Extract the [X, Y] coordinate from the center of the cell holding the provided text.  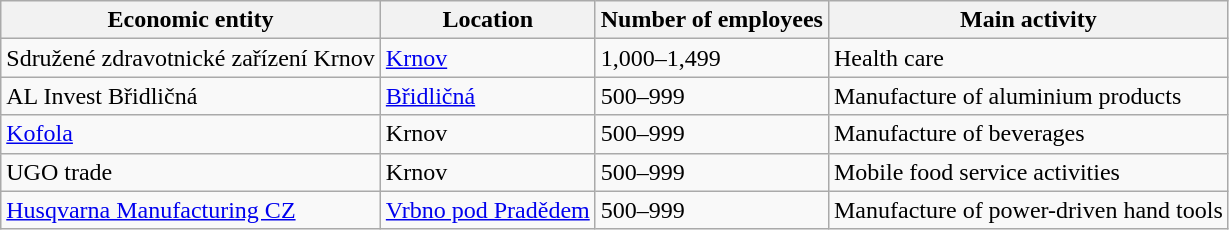
AL Invest Břidličná [191, 96]
Health care [1028, 58]
Economic entity [191, 20]
Mobile food service activities [1028, 172]
Manufacture of aluminium products [1028, 96]
Sdružené zdravotnické zařízení Krnov [191, 58]
Husqvarna Manufacturing CZ [191, 210]
Number of employees [712, 20]
Location [488, 20]
UGO trade [191, 172]
Břidličná [488, 96]
Manufacture of beverages [1028, 134]
1,000–1,499 [712, 58]
Kofola [191, 134]
Vrbno pod Pradědem [488, 210]
Main activity [1028, 20]
Manufacture of power-driven hand tools [1028, 210]
